Provide the (X, Y) coordinate of the cell's center where the given text is located.  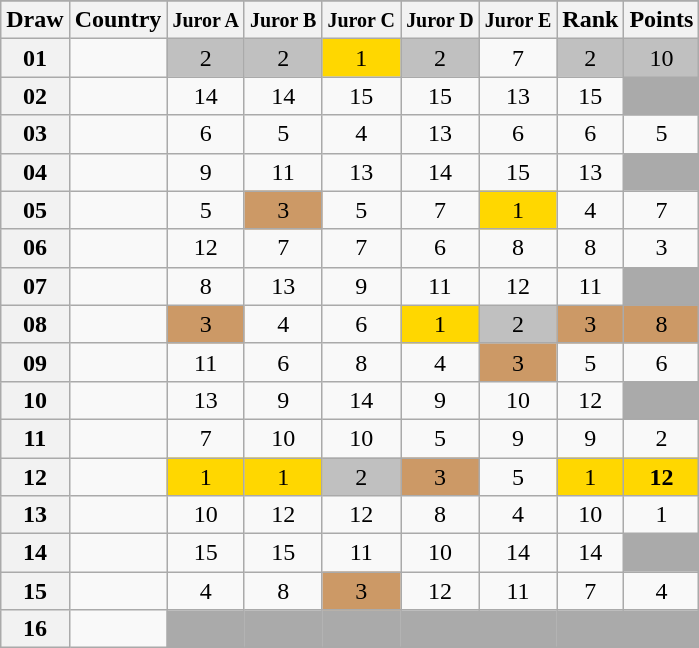
Points (662, 20)
Juror C (362, 20)
08 (35, 324)
07 (35, 286)
06 (35, 248)
Country (118, 20)
Juror D (440, 20)
01 (35, 58)
Juror B (283, 20)
Juror E (518, 20)
16 (35, 629)
04 (35, 172)
05 (35, 210)
02 (35, 96)
03 (35, 134)
Juror A (206, 20)
Draw (35, 20)
Rank (590, 20)
09 (35, 362)
